Return (x, y) of the center of cell containing provided text 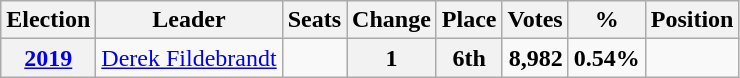
Change (392, 20)
Place (469, 20)
6th (469, 58)
Votes (535, 20)
% (606, 20)
0.54% (606, 58)
Leader (189, 20)
Derek Fildebrandt (189, 58)
8,982 (535, 58)
Seats (314, 20)
2019 (48, 58)
Election (48, 20)
Position (692, 20)
1 (392, 58)
